Search for the cell housing the specified text and yield its (X, Y) center coordinate. 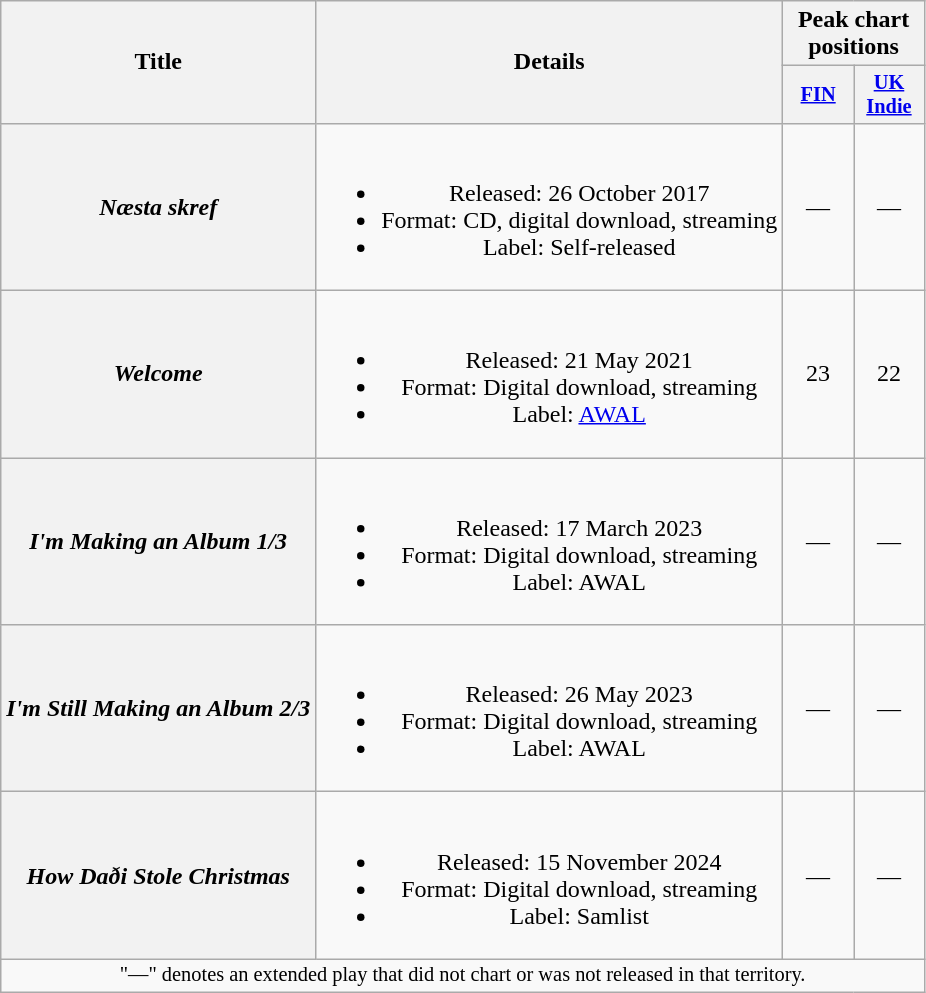
Details (550, 62)
UKIndie (890, 95)
Released: 26 May 2023Format: Digital download, streamingLabel: AWAL (550, 708)
FIN (818, 95)
I'm Still Making an Album 2/3 (158, 708)
I'm Making an Album 1/3 (158, 542)
Released: 21 May 2021Format: Digital download, streamingLabel: AWAL (550, 374)
Released: 26 October 2017Format: CD, digital download, streamingLabel: Self-released (550, 206)
Peak chart positions (854, 34)
Welcome (158, 374)
Title (158, 62)
"—" denotes an extended play that did not chart or was not released in that territory. (463, 976)
23 (818, 374)
Released: 17 March 2023Format: Digital download, streamingLabel: AWAL (550, 542)
Næsta skref (158, 206)
22 (890, 374)
Released: 15 November 2024Format: Digital download, streamingLabel: Samlist (550, 876)
How Daði Stole Christmas (158, 876)
